Provide the (x, y) coordinate of the cell's center where the given text is located.  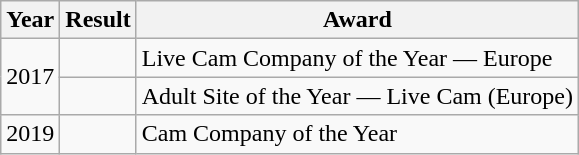
Live Cam Company of the Year — Europe (357, 58)
2017 (30, 77)
Cam Company of the Year (357, 134)
Year (30, 20)
2019 (30, 134)
Adult Site of the Year — Live Cam (Europe) (357, 96)
Result (98, 20)
Award (357, 20)
